Search for the cell housing the specified text and yield its (X, Y) center coordinate. 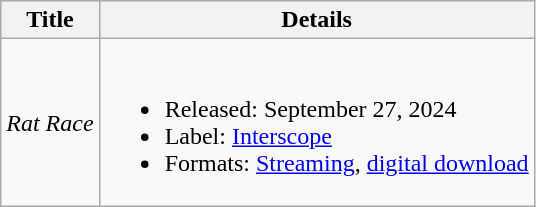
Title (50, 20)
Rat Race (50, 122)
Released: September 27, 2024Label: InterscopeFormats: Streaming, digital download (316, 122)
Details (316, 20)
